Search for the cell housing the specified text and yield its (X, Y) center coordinate. 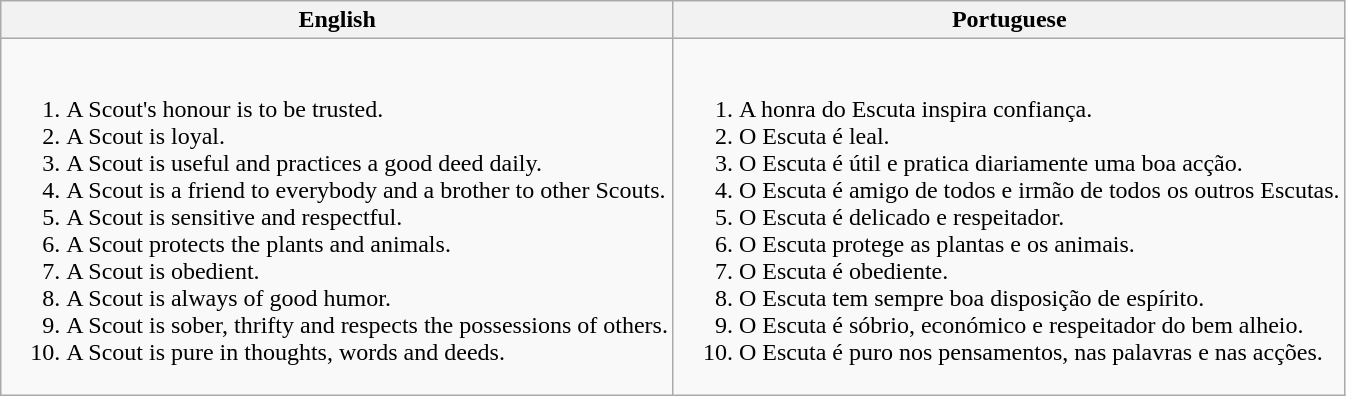
English (338, 20)
Portuguese (1009, 20)
